Return (X, Y) of the center of cell containing provided text 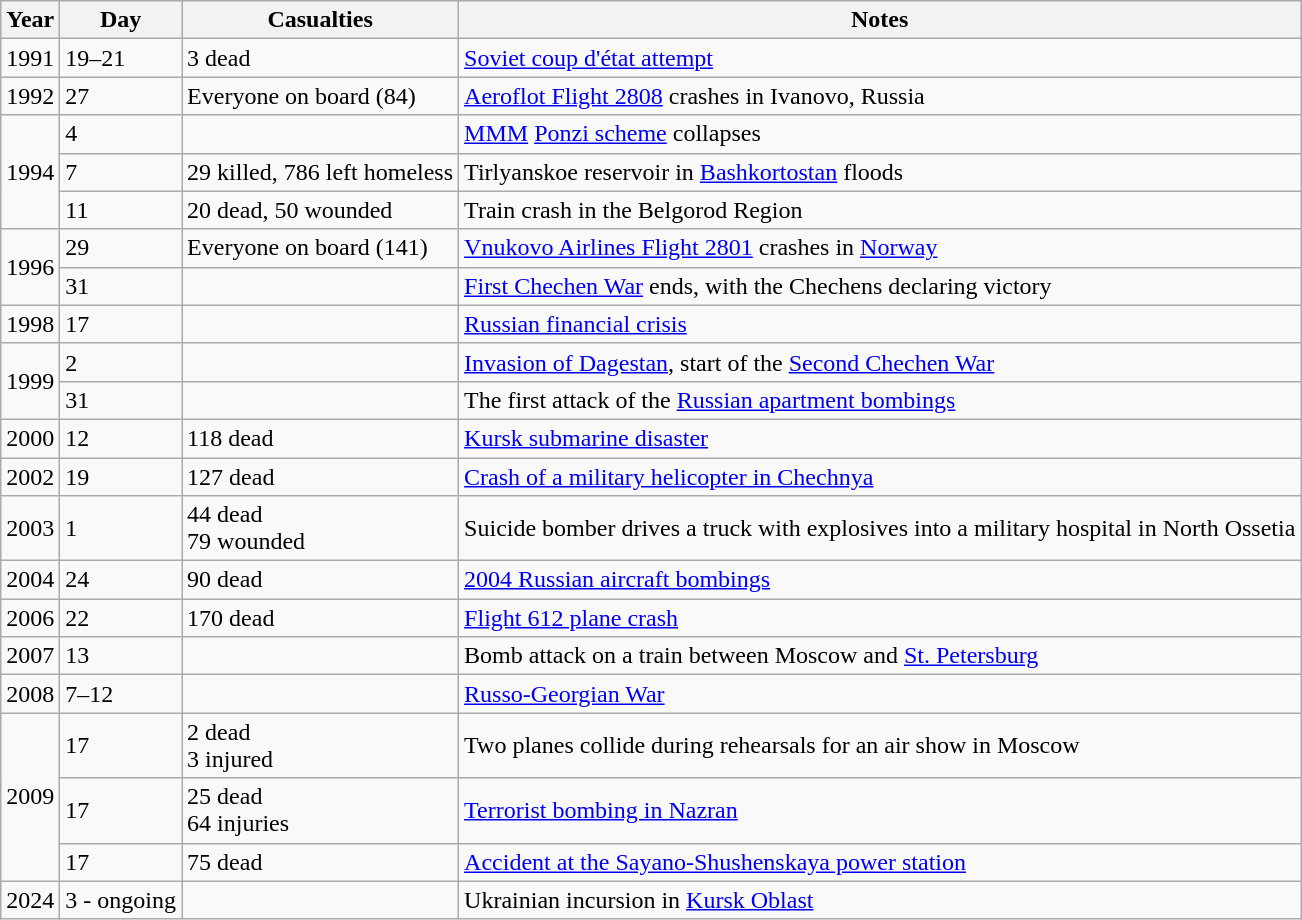
29 killed, 786 left homeless (320, 172)
25 dead64 injuries (320, 810)
Flight 612 plane crash (880, 618)
Vnukovo Airlines Flight 2801 crashes in Norway (880, 248)
Notes (880, 20)
1 (121, 528)
Two planes collide during rehearsals for an air show in Moscow (880, 746)
MMM Ponzi scheme collapses (880, 134)
2004 (30, 580)
Tirlyanskoe reservoir in Bashkortostan floods (880, 172)
3 - ongoing (121, 900)
3 dead (320, 58)
2007 (30, 656)
22 (121, 618)
Invasion of Dagestan, start of the Second Chechen War (880, 362)
7–12 (121, 694)
19 (121, 477)
1996 (30, 267)
12 (121, 438)
2003 (30, 528)
Everyone on board (84) (320, 96)
7 (121, 172)
90 dead (320, 580)
Bomb attack on a train between Moscow and St. Petersburg (880, 656)
1991 (30, 58)
The first attack of the Russian apartment bombings (880, 400)
Terrorist bombing in Nazran (880, 810)
1992 (30, 96)
2024 (30, 900)
Accident at the Sayano-Shushenskaya power station (880, 862)
Day (121, 20)
2000 (30, 438)
4 (121, 134)
Soviet coup d'état attempt (880, 58)
127 dead (320, 477)
44 dead79 wounded (320, 528)
27 (121, 96)
Year (30, 20)
1999 (30, 381)
Casualties (320, 20)
Russian financial crisis (880, 324)
2 (121, 362)
24 (121, 580)
2008 (30, 694)
Kursk submarine disaster (880, 438)
Crash of a military helicopter in Chechnya (880, 477)
1994 (30, 172)
Train crash in the Belgorod Region (880, 210)
Russo-Georgian War (880, 694)
11 (121, 210)
Suicide bomber drives a truck with explosives into a military hospital in North Ossetia (880, 528)
2009 (30, 797)
118 dead (320, 438)
13 (121, 656)
Everyone on board (141) (320, 248)
19–21 (121, 58)
2 dead3 injured (320, 746)
First Chechen War ends, with the Chechens declaring victory (880, 286)
1998 (30, 324)
Aeroflot Flight 2808 crashes in Ivanovo, Russia (880, 96)
2002 (30, 477)
29 (121, 248)
75 dead (320, 862)
170 dead (320, 618)
2006 (30, 618)
Ukrainian incursion in Kursk Oblast (880, 900)
2004 Russian aircraft bombings (880, 580)
20 dead, 50 wounded (320, 210)
